Capture the cell that displays the provided text and extract its (x, y) central coordinate. 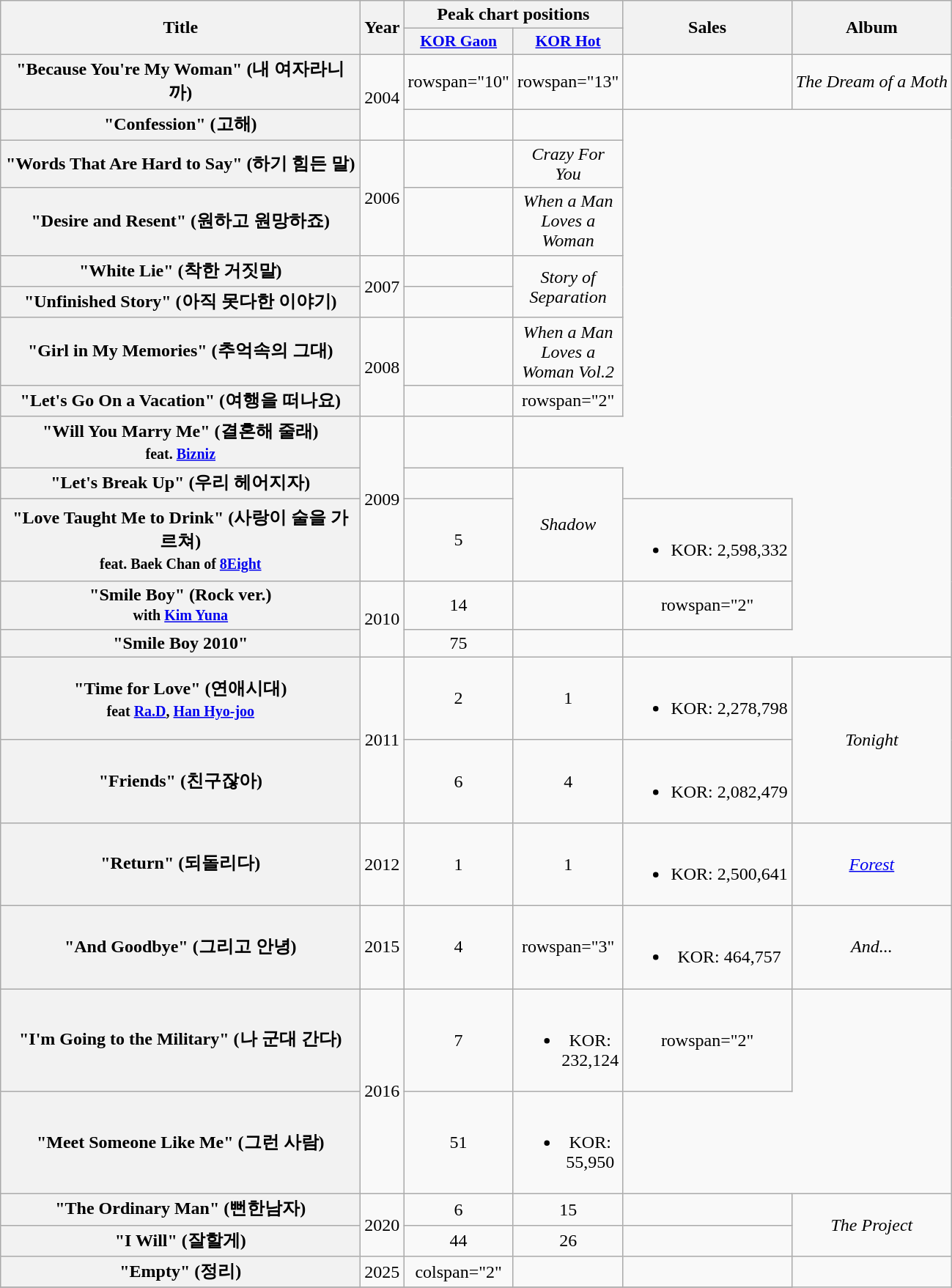
KOR Gaon (459, 42)
Album (871, 28)
"Let's Go On a Vacation" (여행을 떠나요) (180, 400)
"And Goodbye" (그리고 안녕) (180, 947)
Shadow (568, 525)
2006 (383, 198)
"Empty" (정리) (180, 1273)
KOR: 2,500,641 (707, 864)
2010 (383, 619)
"Because You're My Woman" (내 여자라니까) (180, 81)
"Return" (되돌리다) (180, 864)
14 (459, 606)
"Confession" (고해) (180, 125)
When a Man Loves a Woman (568, 221)
KOR: 2,598,332 (707, 540)
KOR Hot (568, 42)
"Love Taught Me to Drink" (사랑이 술을 가르쳐)feat. Baek Chan of 8Eight (180, 540)
Peak chart positions (513, 15)
Title (180, 28)
2004 (383, 97)
KOR: 2,278,798 (707, 698)
Story of Separation (568, 286)
Forest (871, 864)
51 (459, 1143)
2007 (383, 286)
"Words That Are Hard to Say" (하기 힘든 말) (180, 164)
KOR: 2,082,479 (707, 781)
2009 (383, 498)
2020 (383, 1226)
"The Ordinary Man" (뻔한남자) (180, 1210)
26 (568, 1240)
And... (871, 947)
"White Lie" (착한 거짓말) (180, 271)
2025 (383, 1273)
Sales (707, 28)
7 (459, 1039)
Crazy For You (568, 164)
"Will You Marry Me" (결혼해 줄래)feat. Bizniz (180, 442)
2016 (383, 1091)
rowspan="13" (568, 81)
"Time for Love" (연애시대)feat Ra.D, Han Hyo-joo (180, 698)
rowspan="10" (459, 81)
Year (383, 28)
The Project (871, 1226)
rowspan="3" (568, 947)
2015 (383, 947)
KOR: 232,124 (568, 1039)
"Smile Boy" (Rock ver.)with Kim Yuna (180, 606)
colspan="2" (459, 1273)
2012 (383, 864)
2 (459, 698)
2011 (383, 740)
"Desire and Resent" (원하고 원망하죠) (180, 221)
2008 (383, 367)
"Smile Boy 2010" (180, 643)
"Girl in My Memories" (추억속의 그대) (180, 351)
75 (459, 643)
The Dream of a Moth (871, 81)
"I Will" (잘할게) (180, 1240)
15 (568, 1210)
5 (459, 540)
44 (459, 1240)
KOR: 464,757 (707, 947)
Tonight (871, 740)
"I'm Going to the Military" (나 군대 간다) (180, 1039)
When a Man Loves a Woman Vol.2 (568, 351)
KOR: 55,950 (568, 1143)
"Meet Someone Like Me" (그런 사람) (180, 1143)
"Unfinished Story" (아직 못다한 이야기) (180, 302)
"Let's Break Up" (우리 헤어지자) (180, 484)
"Friends" (친구잖아) (180, 781)
